From the cell containing the given text, extract its center point as [x, y] coordinate. 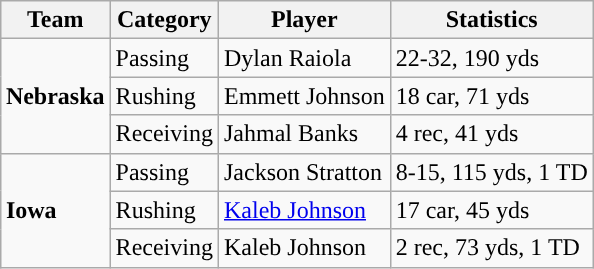
4 rec, 41 yds [492, 134]
Player [304, 20]
2 rec, 73 yds, 1 TD [492, 248]
8-15, 115 yds, 1 TD [492, 172]
Jackson Stratton [304, 172]
Emmett Johnson [304, 96]
Nebraska [55, 96]
Jahmal Banks [304, 134]
Team [55, 20]
Category [164, 20]
Statistics [492, 20]
17 car, 45 yds [492, 210]
18 car, 71 yds [492, 96]
Dylan Raiola [304, 58]
Iowa [55, 210]
22-32, 190 yds [492, 58]
